Extract the (X, Y) coordinate from the center of the cell holding the provided text.  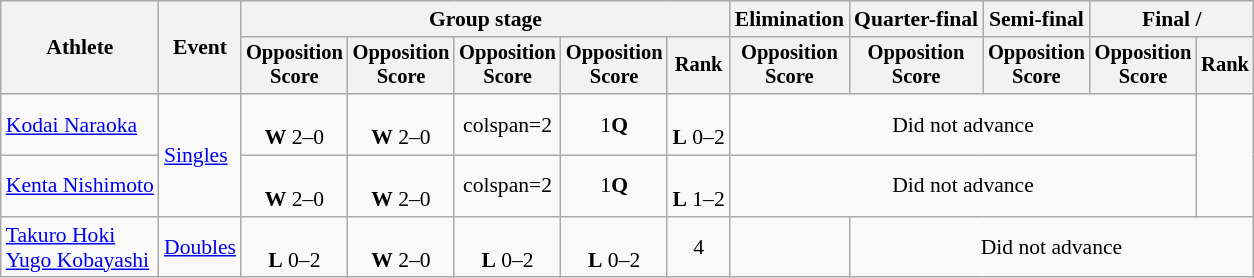
Semi-final (1036, 19)
Event (200, 48)
Elimination (790, 19)
4 (698, 248)
Kodai Naraoka (80, 124)
L 1–2 (698, 186)
Doubles (200, 248)
Kenta Nishimoto (80, 186)
Group stage (486, 19)
Takuro HokiYugo Kobayashi (80, 248)
Quarter-final (916, 19)
Singles (200, 155)
Athlete (80, 48)
Final / (1172, 19)
